Scan for the cell matching the given text and deliver its [X, Y] coordinate at center. 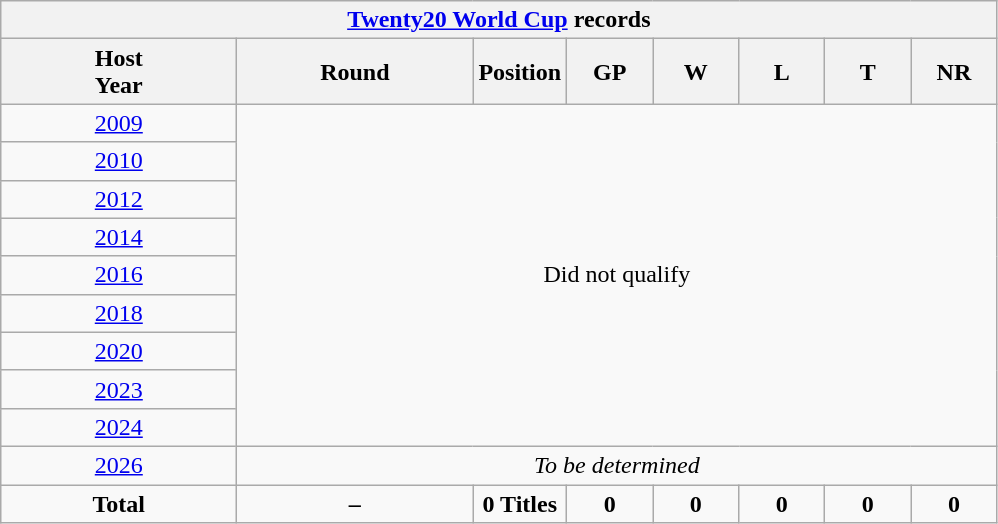
L [782, 72]
2020 [119, 351]
2016 [119, 275]
2018 [119, 313]
2012 [119, 199]
To be determined [617, 465]
– [355, 503]
Twenty20 World Cup records [499, 20]
2009 [119, 123]
2014 [119, 237]
NR [954, 72]
Round [355, 72]
2010 [119, 161]
2026 [119, 465]
2023 [119, 389]
Position [520, 72]
2024 [119, 427]
0 Titles [520, 503]
W [696, 72]
Total [119, 503]
GP [610, 72]
HostYear [119, 72]
Did not qualify [617, 276]
T [868, 72]
